Provide the (X, Y) coordinate of the cell's center where the given text is located.  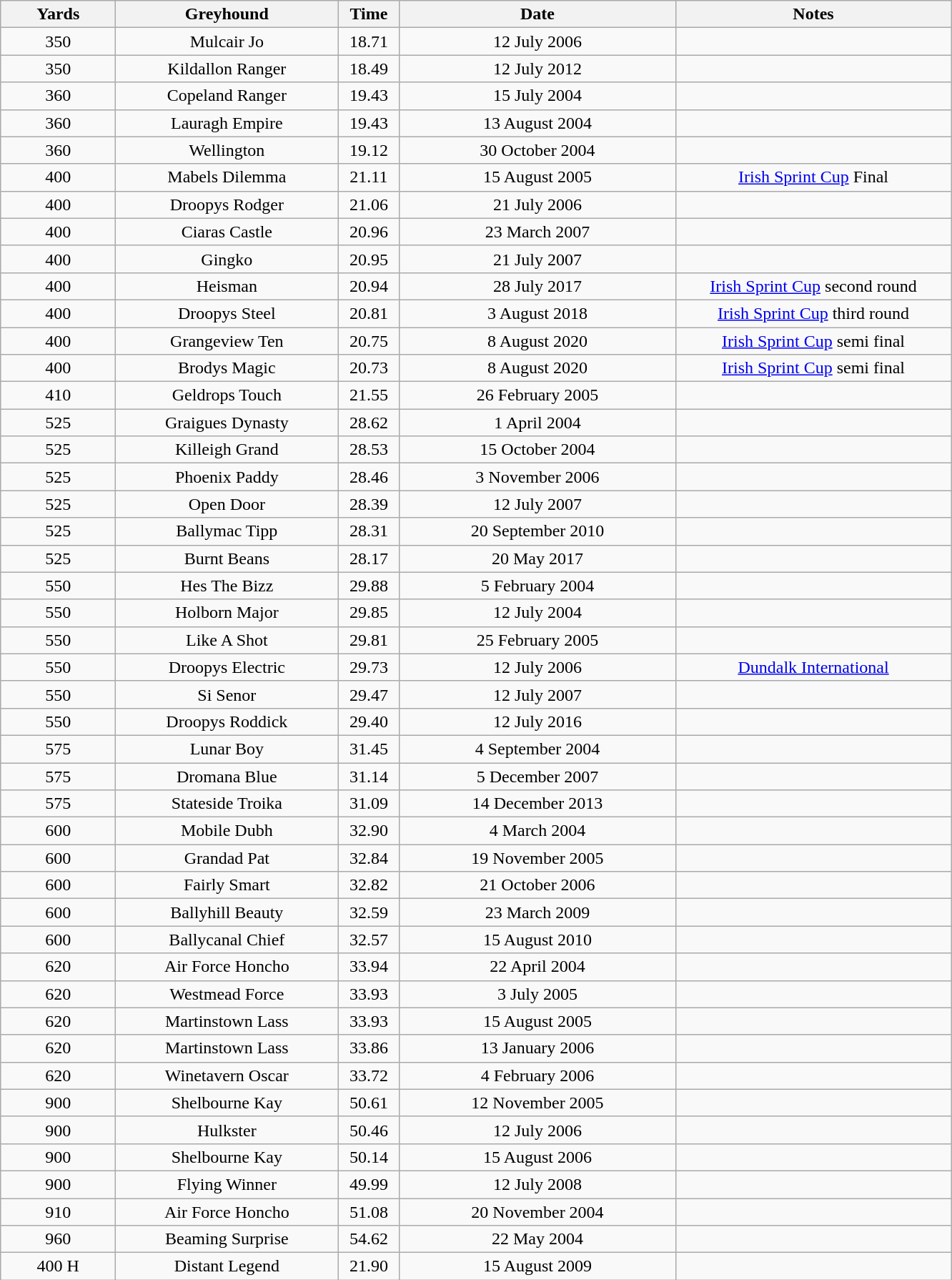
Beaming Surprise (227, 1239)
Brodys Magic (227, 368)
910 (59, 1212)
5 December 2007 (537, 776)
28.17 (369, 558)
960 (59, 1239)
1 April 2004 (537, 423)
Irish Sprint Cup third round (813, 313)
20 May 2017 (537, 558)
32.82 (369, 885)
31.45 (369, 749)
Irish Sprint Cup Final (813, 177)
28.62 (369, 423)
Ballyhill Beauty (227, 912)
Westmead Force (227, 994)
Wellington (227, 150)
22 April 2004 (537, 967)
20 September 2010 (537, 531)
29.88 (369, 586)
Phoenix Paddy (227, 477)
14 December 2013 (537, 804)
32.57 (369, 940)
4 September 2004 (537, 749)
33.86 (369, 1048)
Ballycanal Chief (227, 940)
19.12 (369, 150)
Date (537, 14)
21.11 (369, 177)
5 February 2004 (537, 586)
3 August 2018 (537, 313)
50.14 (369, 1157)
410 (59, 395)
25 February 2005 (537, 640)
Lunar Boy (227, 749)
Stateside Troika (227, 804)
12 November 2005 (537, 1103)
20.94 (369, 286)
Distant Legend (227, 1266)
28 July 2017 (537, 286)
Yards (59, 14)
15 August 2006 (537, 1157)
18.49 (369, 69)
12 July 2016 (537, 722)
Ballymac Tipp (227, 531)
32.84 (369, 858)
Holborn Major (227, 613)
Ciaras Castle (227, 232)
Burnt Beans (227, 558)
21 July 2007 (537, 259)
50.61 (369, 1103)
Open Door (227, 504)
15 October 2004 (537, 450)
28.31 (369, 531)
28.39 (369, 504)
Lauragh Empire (227, 123)
Grangeview Ten (227, 341)
13 January 2006 (537, 1048)
29.40 (369, 722)
12 July 2012 (537, 69)
20.73 (369, 368)
15 August 2009 (537, 1266)
Graigues Dynasty (227, 423)
23 March 2009 (537, 912)
Grandad Pat (227, 858)
Flying Winner (227, 1184)
19 November 2005 (537, 858)
Heisman (227, 286)
31.09 (369, 804)
400 H (59, 1266)
21 October 2006 (537, 885)
29.81 (369, 640)
26 February 2005 (537, 395)
20.95 (369, 259)
15 July 2004 (537, 96)
30 October 2004 (537, 150)
Irish Sprint Cup second round (813, 286)
15 August 2010 (537, 940)
50.46 (369, 1130)
28.46 (369, 477)
33.72 (369, 1075)
Mulcair Jo (227, 41)
Mobile Dubh (227, 831)
49.99 (369, 1184)
Droopys Roddick (227, 722)
3 November 2006 (537, 477)
Droopys Steel (227, 313)
29.73 (369, 667)
21.55 (369, 395)
28.53 (369, 450)
20.75 (369, 341)
Mabels Dilemma (227, 177)
18.71 (369, 41)
Fairly Smart (227, 885)
Killeigh Grand (227, 450)
20.96 (369, 232)
Hulkster (227, 1130)
Dromana Blue (227, 776)
4 February 2006 (537, 1075)
20.81 (369, 313)
33.94 (369, 967)
Greyhound (227, 14)
29.85 (369, 613)
21 July 2006 (537, 205)
Dundalk International (813, 667)
54.62 (369, 1239)
Droopys Electric (227, 667)
31.14 (369, 776)
Winetavern Oscar (227, 1075)
20 November 2004 (537, 1212)
12 July 2008 (537, 1184)
Gingko (227, 259)
21.06 (369, 205)
32.59 (369, 912)
Hes The Bizz (227, 586)
22 May 2004 (537, 1239)
3 July 2005 (537, 994)
Si Senor (227, 694)
32.90 (369, 831)
Kildallon Ranger (227, 69)
Like A Shot (227, 640)
13 August 2004 (537, 123)
Copeland Ranger (227, 96)
Time (369, 14)
12 July 2004 (537, 613)
Geldrops Touch (227, 395)
23 March 2007 (537, 232)
Droopys Rodger (227, 205)
4 March 2004 (537, 831)
51.08 (369, 1212)
21.90 (369, 1266)
Notes (813, 14)
29.47 (369, 694)
